Output the (x, y) coordinate of the center of the cell containing the given text.  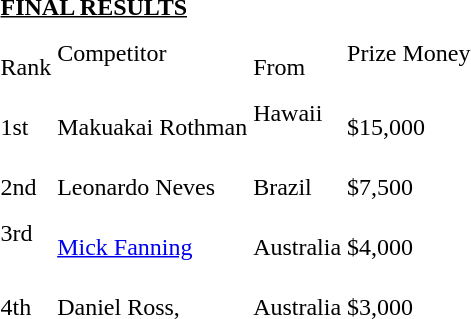
Competitor (152, 54)
Brazil (298, 174)
Hawaii (298, 114)
Makuakai Rothman (152, 114)
Mick Fanning (152, 234)
From (298, 54)
Leonardo Neves (152, 174)
Australia (298, 234)
